Find where the given text appears and provide that cell's center as [X, Y] coordinate. 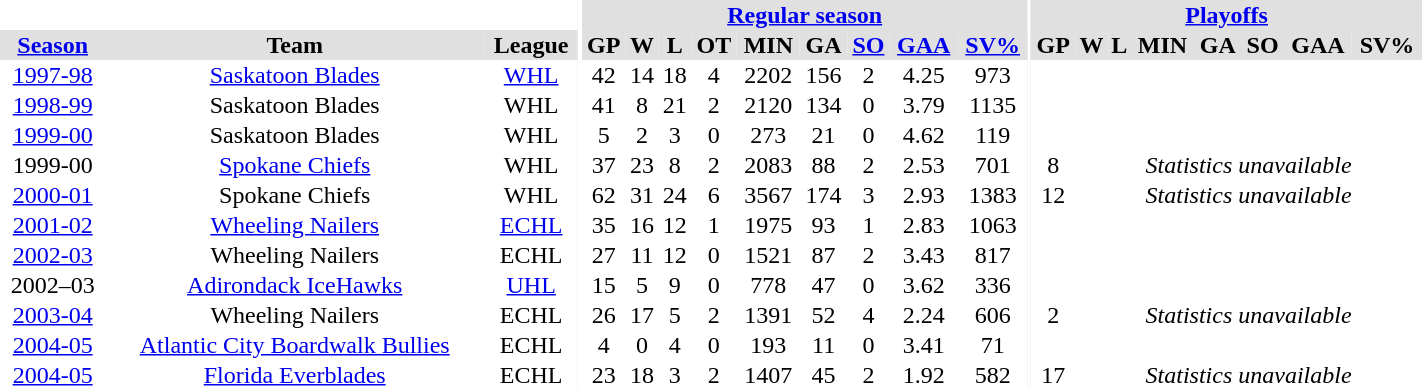
817 [993, 255]
24 [674, 195]
2.93 [924, 195]
87 [824, 255]
606 [993, 315]
2002-03 [52, 255]
1975 [768, 225]
1.92 [924, 375]
1521 [768, 255]
14 [642, 75]
2083 [768, 165]
582 [993, 375]
1997-98 [52, 75]
4.62 [924, 135]
Florida Everblades [294, 375]
701 [993, 165]
134 [824, 105]
4.25 [924, 75]
193 [768, 345]
26 [604, 315]
2202 [768, 75]
2.53 [924, 165]
156 [824, 75]
27 [604, 255]
273 [768, 135]
2002–03 [52, 285]
1063 [993, 225]
6 [714, 195]
2003-04 [52, 315]
3.79 [924, 105]
2.24 [924, 315]
3.43 [924, 255]
2.83 [924, 225]
Playoffs [1226, 15]
71 [993, 345]
Atlantic City Boardwalk Bullies [294, 345]
1383 [993, 195]
3.62 [924, 285]
93 [824, 225]
973 [993, 75]
Season [52, 45]
778 [768, 285]
15 [604, 285]
UHL [531, 285]
2000-01 [52, 195]
1391 [768, 315]
119 [993, 135]
1998-99 [52, 105]
336 [993, 285]
42 [604, 75]
16 [642, 225]
47 [824, 285]
1135 [993, 105]
35 [604, 225]
1407 [768, 375]
OT [714, 45]
174 [824, 195]
62 [604, 195]
Regular season [805, 15]
9 [674, 285]
41 [604, 105]
45 [824, 375]
37 [604, 165]
2120 [768, 105]
2001-02 [52, 225]
Team [294, 45]
31 [642, 195]
3.41 [924, 345]
3567 [768, 195]
Adirondack IceHawks [294, 285]
88 [824, 165]
League [531, 45]
52 [824, 315]
